From the cell containing the given text, extract its center point as [X, Y] coordinate. 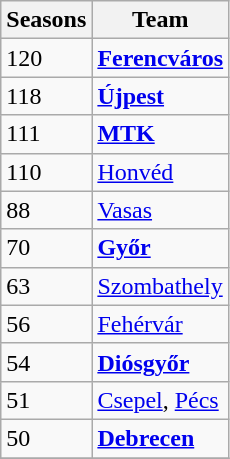
Ferencváros [160, 58]
Újpest [160, 96]
Diósgyőr [160, 362]
88 [46, 210]
110 [46, 172]
Team [160, 20]
Honvéd [160, 172]
63 [46, 286]
56 [46, 324]
Fehérvár [160, 324]
Vasas [160, 210]
50 [46, 438]
111 [46, 134]
Seasons [46, 20]
118 [46, 96]
MTK [160, 134]
Debrecen [160, 438]
70 [46, 248]
Szombathely [160, 286]
120 [46, 58]
51 [46, 400]
Győr [160, 248]
54 [46, 362]
Csepel, Pécs [160, 400]
